From the cell containing the given text, extract its center point as [X, Y] coordinate. 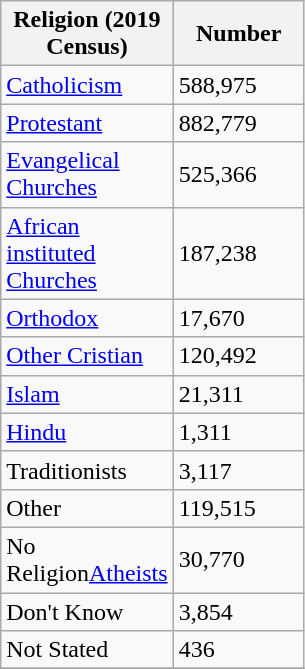
21,311 [238, 394]
30,770 [238, 560]
Catholicism [87, 85]
120,492 [238, 356]
17,670 [238, 318]
Number [238, 34]
African instituted Churches [87, 253]
Orthodox [87, 318]
Religion (2019 Census) [87, 34]
187,238 [238, 253]
588,975 [238, 85]
Evangelical Churches [87, 174]
436 [238, 650]
Protestant [87, 123]
3,854 [238, 611]
3,117 [238, 470]
No ReligionAtheists [87, 560]
525,366 [238, 174]
Not Stated [87, 650]
Don't Know [87, 611]
Islam [87, 394]
882,779 [238, 123]
Other Cristian [87, 356]
119,515 [238, 508]
Other [87, 508]
Traditionists [87, 470]
Hindu [87, 432]
1,311 [238, 432]
